Locate the cell with the specified text and output its [x, y] center coordinate. 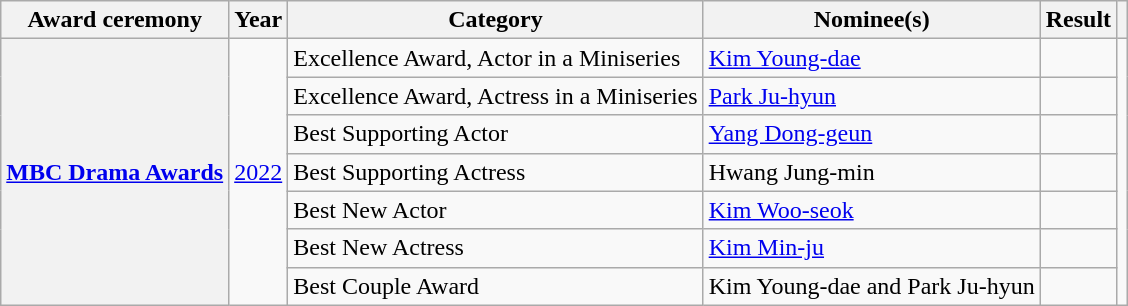
Hwang Jung-min [872, 172]
MBC Drama Awards [115, 172]
Best Couple Award [496, 286]
Kim Woo-seok [872, 210]
Award ceremony [115, 20]
Excellence Award, Actress in a Miniseries [496, 96]
Kim Young-dae [872, 58]
Excellence Award, Actor in a Miniseries [496, 58]
Kim Min-ju [872, 248]
2022 [258, 172]
Nominee(s) [872, 20]
Kim Young-dae and Park Ju-hyun [872, 286]
Park Ju-hyun [872, 96]
Year [258, 20]
Yang Dong-geun [872, 134]
Result [1078, 20]
Best New Actor [496, 210]
Best Supporting Actress [496, 172]
Best Supporting Actor [496, 134]
Best New Actress [496, 248]
Category [496, 20]
